Return (X, Y) of the center of cell containing provided text 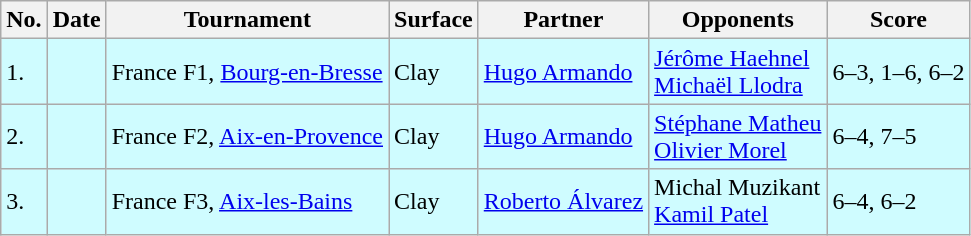
6–4, 6–2 (898, 202)
Date (76, 20)
3. (24, 202)
No. (24, 20)
France F1, Bourg-en-Bresse (247, 72)
6–4, 7–5 (898, 136)
Opponents (738, 20)
Tournament (247, 20)
Partner (563, 20)
Surface (434, 20)
1. (24, 72)
Score (898, 20)
Jérôme Haehnel Michaël Llodra (738, 72)
Roberto Álvarez (563, 202)
6–3, 1–6, 6–2 (898, 72)
Michal Muzikant Kamil Patel (738, 202)
France F3, Aix-les-Bains (247, 202)
France F2, Aix-en-Provence (247, 136)
Stéphane Matheu Olivier Morel (738, 136)
2. (24, 136)
